Return the (x, y) coordinate for the center point of the cell that contains the specified text.  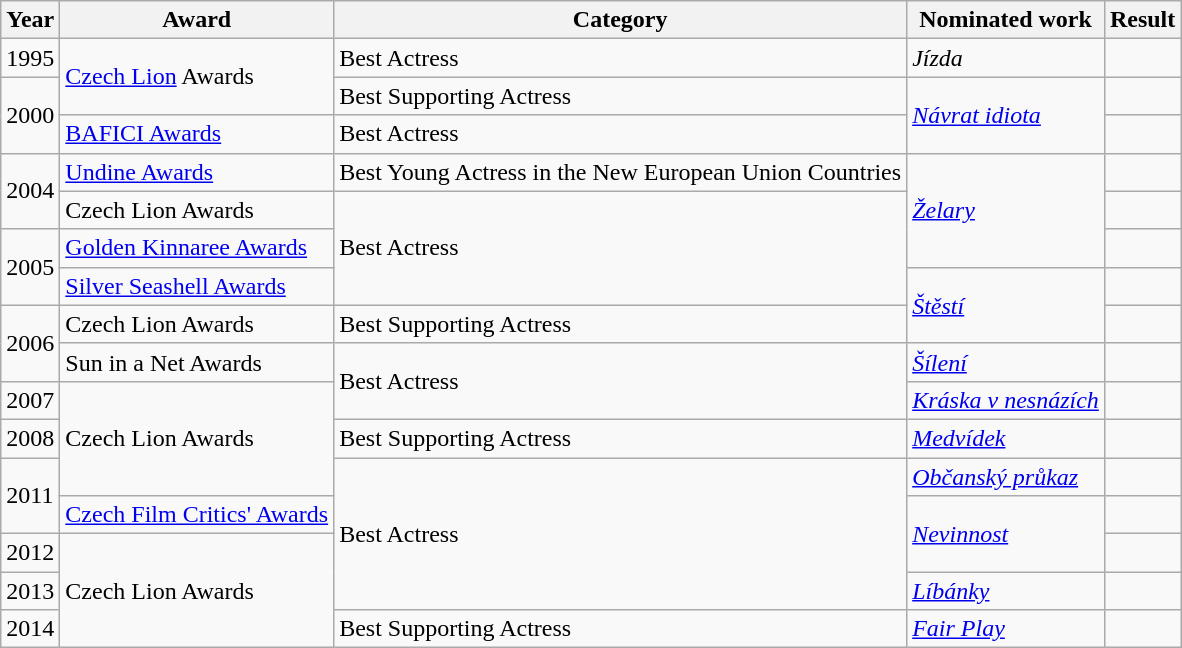
2000 (30, 115)
Sun in a Net Awards (197, 362)
2008 (30, 438)
Best Young Actress in the New European Union Countries (620, 172)
Fair Play (1006, 629)
2005 (30, 267)
Silver Seashell Awards (197, 286)
BAFICI Awards (197, 134)
2006 (30, 343)
Result (1142, 20)
Golden Kinnaree Awards (197, 248)
Czech Film Critics' Awards (197, 515)
Nevinnost (1006, 534)
Undine Awards (197, 172)
Jízda (1006, 58)
Líbánky (1006, 591)
Želary (1006, 210)
Medvídek (1006, 438)
Kráska v nesnázích (1006, 400)
2013 (30, 591)
1995 (30, 58)
Year (30, 20)
2004 (30, 191)
Štěstí (1006, 305)
Nominated work (1006, 20)
2012 (30, 553)
Občanský průkaz (1006, 477)
2011 (30, 496)
Award (197, 20)
Návrat idiota (1006, 115)
2014 (30, 629)
Šílení (1006, 362)
2007 (30, 400)
Category (620, 20)
